Capture the cell that displays the provided text and extract its [X, Y] central coordinate. 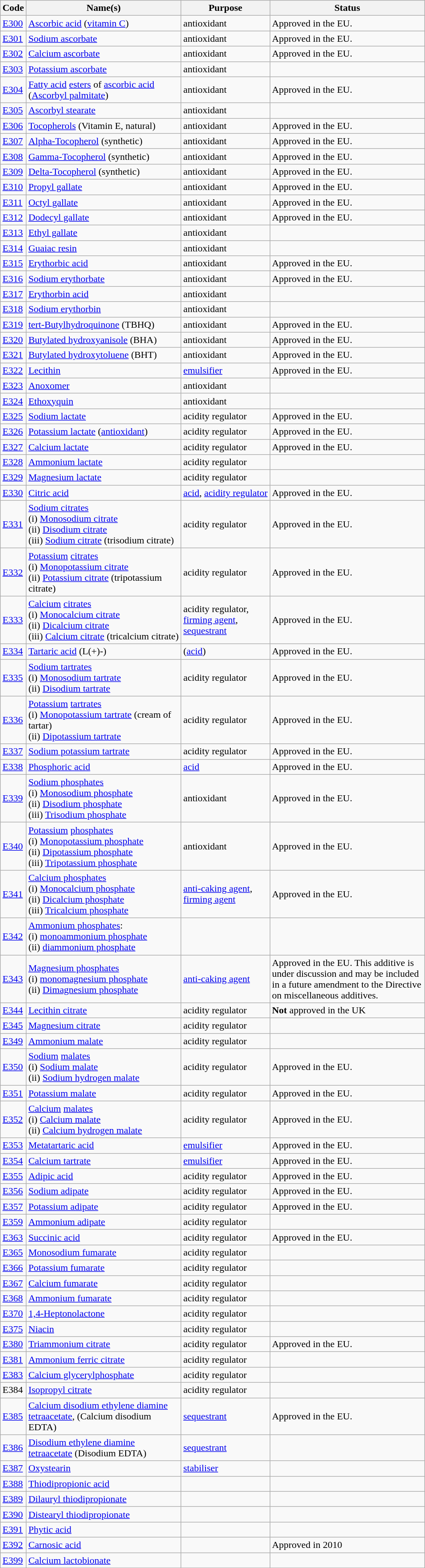
E392 [13, 1545]
Approved in 2010 [347, 1545]
E388 [13, 1484]
Isopropyl citrate [104, 1390]
E365 [13, 1252]
Succinic acid [104, 1237]
Erythorbin acid [104, 294]
E352 [13, 1119]
E329 [13, 478]
acidity regulator,firming agent,sequestrant [226, 620]
E314 [13, 248]
E343 [13, 979]
Approved in the EU. This additive is under discussion and may be included in a future amendment to the Directive on miscellaneous additives. [347, 979]
E302 [13, 54]
Calcium disodium ethylene diamine tetraacetate, (Calcium disodium EDTA) [104, 1416]
Propyl gallate [104, 187]
E390 [13, 1514]
Butylated hydroxytoluene (BHT) [104, 355]
Phytic acid [104, 1529]
E340 [13, 846]
E315 [13, 263]
E336 [13, 720]
E304 [13, 90]
Triammonium citrate [104, 1344]
Potassium malate [104, 1093]
Ammonium malate [104, 1041]
E332 [13, 572]
Potassium phosphates(i) Monopotassium phosphate(ii) Dipotassium phosphate(iii) Tripotassium phosphate [104, 846]
Sodium ascorbate [104, 39]
E321 [13, 355]
Tocopherols (Vitamin E, natural) [104, 126]
Magnesium phosphates(i) monomagnesium phosphate(ii) Dimagnesium phosphate [104, 979]
E381 [13, 1360]
Phosphoric acid [104, 767]
E319 [13, 325]
anti-caking agent,firming agent [226, 894]
E350 [13, 1067]
Potassium adipate [104, 1207]
Erythorbic acid [104, 263]
E335 [13, 678]
Carnosic acid [104, 1545]
Oxystearin [104, 1468]
E385 [13, 1416]
Potassium fumarate [104, 1268]
E306 [13, 126]
E339 [13, 798]
Disodium ethylene diamine tetraacetate (Disodium EDTA) [104, 1448]
Ammonium adipate [104, 1222]
Calcium citrates(i) Monocalcium citrate(ii) Dicalcium citrate(iii) Calcium citrate (tricalcium citrate) [104, 620]
Potassium citrates(i) Monopotassium citrate(ii) Potassium citrate (tripotassium citrate) [104, 572]
E300 [13, 23]
E309 [13, 171]
E370 [13, 1314]
E386 [13, 1448]
E349 [13, 1041]
Monosodium fumarate [104, 1252]
Calcium glycerylphosphate [104, 1375]
Potassium ascorbate [104, 69]
E359 [13, 1222]
Sodium malates(i) Sodium malate(ii) Sodium hydrogen malate [104, 1067]
E312 [13, 218]
E301 [13, 39]
E311 [13, 202]
Ethyl gallate [104, 233]
Sodium erythorbate [104, 279]
E337 [13, 751]
E341 [13, 894]
Lecithin citrate [104, 1011]
E317 [13, 294]
Potassium lactate (antioxidant) [104, 431]
Ammonium phosphates:(i) monoammonium phosphate(ii) diammonium phosphate [104, 936]
E327 [13, 447]
Ammonium fumarate [104, 1298]
E389 [13, 1499]
anti-caking agent [226, 979]
Distearyl thiodipropionate [104, 1514]
Status [347, 8]
E355 [13, 1176]
Ammonium ferric citrate [104, 1360]
Ascorbic acid (vitamin C) [104, 23]
Ammonium lactate [104, 462]
Sodium phosphates(i) Monosodium phosphate(ii) Disodium phosphate(iii) Trisodium phosphate [104, 798]
Alpha-Tocopherol (synthetic) [104, 141]
Delta-Tocopherol (synthetic) [104, 171]
Magnesium citrate [104, 1026]
Calcium fumarate [104, 1283]
E318 [13, 309]
Butylated hydroxyanisole (BHA) [104, 340]
Calcium lactate [104, 447]
E310 [13, 187]
E328 [13, 462]
E305 [13, 110]
(acid) [226, 651]
Fatty acid esters of ascorbic acid (Ascorbyl palmitate) [104, 90]
E368 [13, 1298]
E384 [13, 1390]
Metatartaric acid [104, 1145]
stabiliser [226, 1468]
Ethoxyquin [104, 401]
E316 [13, 279]
Octyl gallate [104, 202]
1,4-Heptonolactone [104, 1314]
E399 [13, 1560]
Ascorbyl stearate [104, 110]
E330 [13, 493]
E345 [13, 1026]
Adipic acid [104, 1176]
Sodium erythorbin [104, 309]
Calcium ascorbate [104, 54]
Tartaric acid (L(+)-) [104, 651]
Sodium citrates(i) Monosodium citrate(ii) Disodium citrate(iii) Sodium citrate (trisodium citrate) [104, 525]
E313 [13, 233]
acid [226, 767]
E366 [13, 1268]
E307 [13, 141]
Potassium tartrates(i) Monopotassium tartrate (cream of tartar)(ii) Dipotassium tartrate [104, 720]
Calcium phosphates(i) Monocalcium phosphate(ii) Dicalcium phosphate(iii) Tricalcium phosphate [104, 894]
E331 [13, 525]
E303 [13, 69]
E308 [13, 156]
Purpose [226, 8]
Sodium adipate [104, 1191]
E380 [13, 1344]
Citric acid [104, 493]
Sodium tartrates(i) Monosodium tartrate(ii) Disodium tartrate [104, 678]
Lecithin [104, 370]
E391 [13, 1529]
Guaiac resin [104, 248]
E375 [13, 1329]
E367 [13, 1283]
E351 [13, 1093]
Thiodipropionic acid [104, 1484]
acid, acidity regulator [226, 493]
E387 [13, 1468]
E338 [13, 767]
Not approved in the UK [347, 1011]
Calcium tartrate [104, 1161]
E344 [13, 1011]
Sodium potassium tartrate [104, 751]
Niacin [104, 1329]
E354 [13, 1161]
E383 [13, 1375]
Code [13, 8]
E353 [13, 1145]
E320 [13, 340]
Name(s) [104, 8]
E322 [13, 370]
E333 [13, 620]
E356 [13, 1191]
Anoxomer [104, 386]
Calcium lactobionate [104, 1560]
Calcium malates(i) Calcium malate(ii) Calcium hydrogen malate [104, 1119]
E334 [13, 651]
E326 [13, 431]
E342 [13, 936]
tert-Butylhydroquinone (TBHQ) [104, 325]
Gamma-Tocopherol (synthetic) [104, 156]
E324 [13, 401]
E357 [13, 1207]
E363 [13, 1237]
E325 [13, 416]
E323 [13, 386]
Dilauryl thiodipropionate [104, 1499]
Sodium lactate [104, 416]
Dodecyl gallate [104, 218]
Magnesium lactate [104, 478]
